Scan for the cell matching the given text and deliver its (X, Y) coordinate at center. 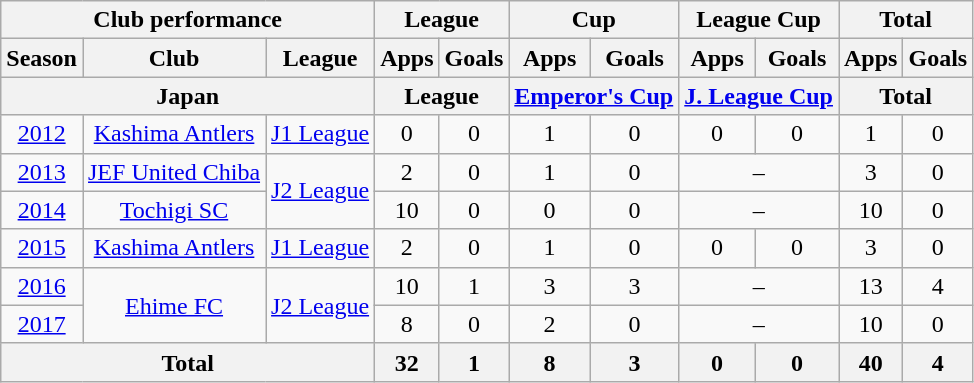
Cup (594, 20)
Ehime FC (174, 305)
2014 (42, 210)
Club (174, 58)
40 (870, 362)
Tochigi SC (174, 210)
Club performance (188, 20)
2012 (42, 134)
Japan (188, 96)
2016 (42, 286)
2015 (42, 248)
J. League Cup (759, 96)
Emperor's Cup (594, 96)
League Cup (759, 20)
2013 (42, 172)
2017 (42, 324)
JEF United Chiba (174, 172)
13 (870, 286)
Season (42, 58)
32 (407, 362)
